Determine the (x, y) coordinate at the center of the cell enclosing the given text.  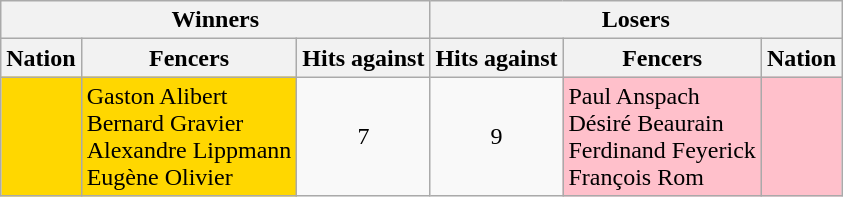
Paul Anspach Désiré Beaurain Ferdinand Feyerick François Rom (662, 136)
9 (496, 136)
7 (364, 136)
Gaston Alibert Bernard Gravier Alexandre Lippmann Eugène Olivier (189, 136)
Losers (636, 20)
Winners (216, 20)
